Return [x, y] of the center of cell containing provided text 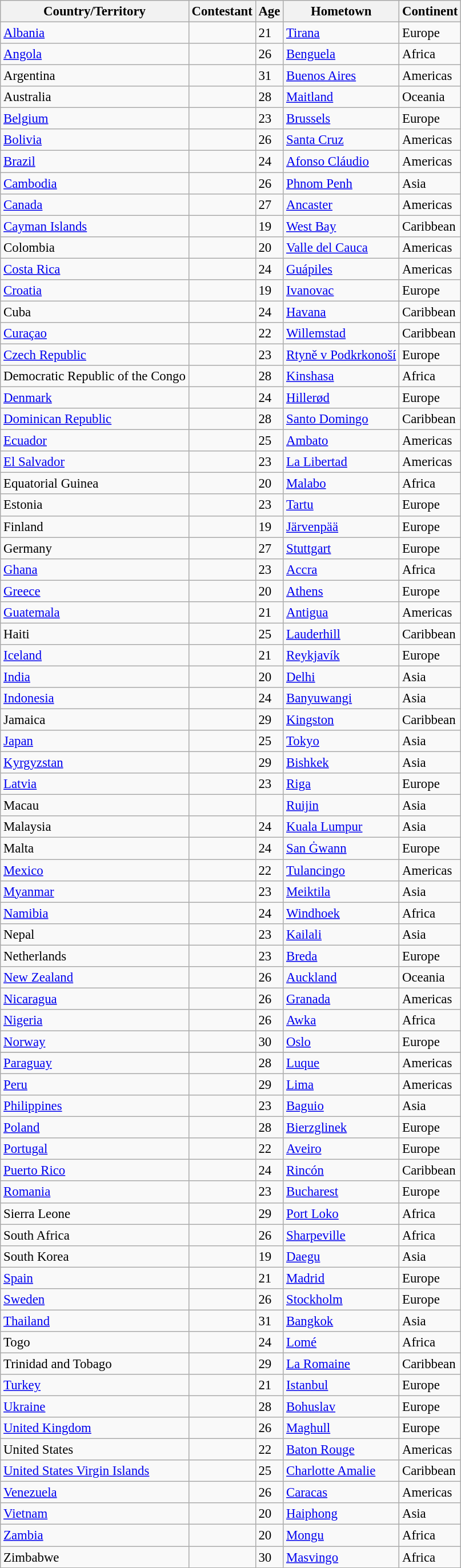
Macau [95, 806]
Ancaster [342, 204]
Maitland [342, 97]
Accra [342, 569]
Tulancingo [342, 870]
Angola [95, 54]
South Africa [95, 1235]
Meiktila [342, 891]
Equatorial Guinea [95, 484]
Denmark [95, 398]
Ambato [342, 441]
Cayman Islands [95, 226]
Finland [95, 526]
Norway [95, 1042]
Banyuwangi [342, 698]
Ecuador [95, 441]
Awka [342, 1020]
Kailali [342, 934]
Baton Rouge [342, 1450]
Country/Territory [95, 11]
Croatia [95, 291]
West Bay [342, 226]
Venezuela [95, 1493]
Santo Domingo [342, 419]
Aveiro [342, 1149]
Kingston [342, 720]
Sharpeville [342, 1235]
Contestant [222, 11]
Valle del Cauca [342, 247]
Australia [95, 97]
Zimbabwe [95, 1557]
Nigeria [95, 1020]
Breda [342, 956]
Granada [342, 999]
Peru [95, 1085]
Namibia [95, 913]
Trinidad and Tobago [95, 1364]
Benguela [342, 54]
Ukraine [95, 1407]
Cambodia [95, 183]
Athens [342, 591]
Tartu [342, 505]
Malaysia [95, 827]
Turkey [95, 1385]
New Zealand [95, 978]
Port Loko [342, 1213]
La Libertad [342, 462]
Costa Rica [95, 269]
Havana [342, 312]
Albania [95, 33]
Hillerød [342, 398]
Jamaica [95, 720]
Buenos Aires [342, 76]
Ivanovac [342, 291]
Colombia [95, 247]
Lomé [342, 1342]
Oslo [342, 1042]
Istanbul [342, 1385]
Maghull [342, 1428]
Netherlands [95, 956]
Dominican Republic [95, 419]
Latvia [95, 784]
Myanmar [95, 891]
Reykjavík [342, 656]
United States Virgin Islands [95, 1471]
Hometown [342, 11]
Lauderhill [342, 634]
Portugal [95, 1149]
Philippines [95, 1106]
Baguio [342, 1106]
Malta [95, 849]
Czech Republic [95, 355]
Tirana [342, 33]
Bucharest [342, 1192]
Zambia [95, 1535]
Bishkek [342, 763]
United States [95, 1450]
Romania [95, 1192]
El Salvador [95, 462]
La Romaine [342, 1364]
Nicaragua [95, 999]
Age [270, 11]
Bolivia [95, 140]
Togo [95, 1342]
Spain [95, 1278]
Curaçao [95, 333]
Continent [430, 11]
Bangkok [342, 1321]
Stuttgart [342, 548]
Brussels [342, 119]
South Korea [95, 1256]
Poland [95, 1128]
Japan [95, 741]
Masvingo [342, 1557]
Rtyně v Podkrkonoší [342, 355]
Cuba [95, 312]
Mexico [95, 870]
Canada [95, 204]
Järvenpää [342, 526]
Kinshasa [342, 376]
Riga [342, 784]
Madrid [342, 1278]
Santa Cruz [342, 140]
Delhi [342, 677]
Sweden [95, 1300]
Daegu [342, 1256]
Thailand [95, 1321]
San Ġwann [342, 849]
Guápiles [342, 269]
Charlotte Amalie [342, 1471]
Windhoek [342, 913]
Indonesia [95, 698]
Afonso Cláudio [342, 162]
Belgium [95, 119]
Kuala Lumpur [342, 827]
Bohuslav [342, 1407]
India [95, 677]
Stockholm [342, 1300]
Nepal [95, 934]
Mongu [342, 1535]
Haiti [95, 634]
Sierra Leone [95, 1213]
Iceland [95, 656]
Tokyo [342, 741]
Haiphong [342, 1514]
United Kingdom [95, 1428]
Brazil [95, 162]
Guatemala [95, 613]
Greece [95, 591]
Puerto Rico [95, 1171]
Rincón [342, 1171]
Auckland [342, 978]
Kyrgyzstan [95, 763]
Willemstad [342, 333]
Ghana [95, 569]
Democratic Republic of the Congo [95, 376]
Bierzglinek [342, 1128]
Argentina [95, 76]
Estonia [95, 505]
Germany [95, 548]
Luque [342, 1063]
Malabo [342, 484]
Antigua [342, 613]
Ruijin [342, 806]
Paraguay [95, 1063]
Caracas [342, 1493]
Lima [342, 1085]
Phnom Penh [342, 183]
Vietnam [95, 1514]
